Provide the [X, Y] coordinate of the cell's center where the given text is located.  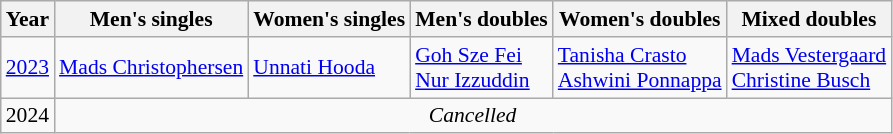
Goh Sze Fei Nur Izzuddin [482, 68]
Tanisha Crasto Ashwini Ponnappa [640, 68]
Year [28, 19]
Mads Christophersen [151, 68]
2023 [28, 68]
Mixed doubles [810, 19]
Mads Vestergaard Christine Busch [810, 68]
Men's singles [151, 19]
Men's doubles [482, 19]
2024 [28, 116]
Women's singles [329, 19]
Women's doubles [640, 19]
Unnati Hooda [329, 68]
Cancelled [472, 116]
